Locate the cell with the specified text and output its [x, y] center coordinate. 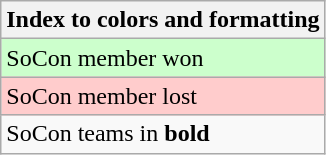
SoCon teams in bold [163, 134]
SoCon member won [163, 58]
SoCon member lost [163, 96]
Index to colors and formatting [163, 20]
